Return the (X, Y) coordinate for the center point of the cell that contains the specified text.  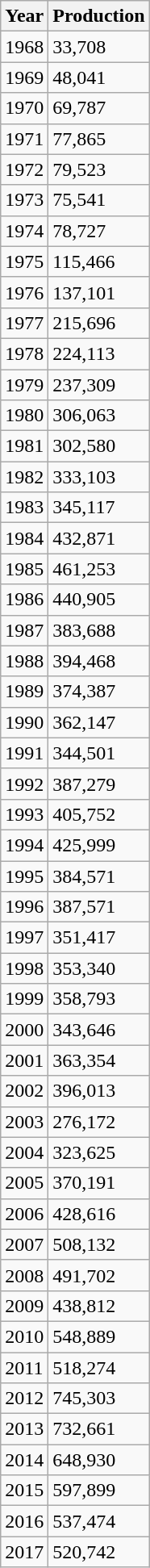
1968 (24, 47)
1982 (24, 477)
648,930 (98, 1460)
2012 (24, 1399)
353,340 (98, 968)
1997 (24, 938)
224,113 (98, 353)
1992 (24, 784)
77,865 (98, 139)
2008 (24, 1275)
302,580 (98, 446)
396,013 (98, 1091)
1970 (24, 108)
344,501 (98, 753)
2013 (24, 1429)
1983 (24, 508)
1984 (24, 538)
276,172 (98, 1122)
1990 (24, 722)
358,793 (98, 999)
33,708 (98, 47)
2015 (24, 1491)
438,812 (98, 1306)
1978 (24, 353)
387,279 (98, 784)
69,787 (98, 108)
333,103 (98, 477)
345,117 (98, 508)
78,727 (98, 231)
548,889 (98, 1336)
2004 (24, 1152)
1980 (24, 416)
745,303 (98, 1399)
1986 (24, 600)
518,274 (98, 1368)
2017 (24, 1552)
383,688 (98, 630)
1977 (24, 323)
1993 (24, 814)
425,999 (98, 845)
2000 (24, 1030)
2016 (24, 1521)
1994 (24, 845)
75,541 (98, 200)
1981 (24, 446)
351,417 (98, 938)
2009 (24, 1306)
394,468 (98, 661)
215,696 (98, 323)
343,646 (98, 1030)
1973 (24, 200)
237,309 (98, 385)
Year (24, 16)
115,466 (98, 261)
432,871 (98, 538)
1998 (24, 968)
306,063 (98, 416)
508,132 (98, 1244)
1972 (24, 169)
2010 (24, 1336)
1999 (24, 999)
1985 (24, 569)
362,147 (98, 722)
2006 (24, 1214)
2011 (24, 1368)
461,253 (98, 569)
1995 (24, 876)
374,387 (98, 692)
405,752 (98, 814)
79,523 (98, 169)
520,742 (98, 1552)
537,474 (98, 1521)
1991 (24, 753)
597,899 (98, 1491)
2014 (24, 1460)
732,661 (98, 1429)
1989 (24, 692)
387,571 (98, 907)
440,905 (98, 600)
2001 (24, 1060)
1976 (24, 292)
2007 (24, 1244)
48,041 (98, 77)
1979 (24, 385)
323,625 (98, 1152)
137,101 (98, 292)
491,702 (98, 1275)
Production (98, 16)
1996 (24, 907)
428,616 (98, 1214)
2002 (24, 1091)
384,571 (98, 876)
370,191 (98, 1183)
363,354 (98, 1060)
1969 (24, 77)
2003 (24, 1122)
1974 (24, 231)
1987 (24, 630)
1988 (24, 661)
1971 (24, 139)
2005 (24, 1183)
1975 (24, 261)
